Identify which cell holds the provided text, then report its [X, Y] central coordinate. 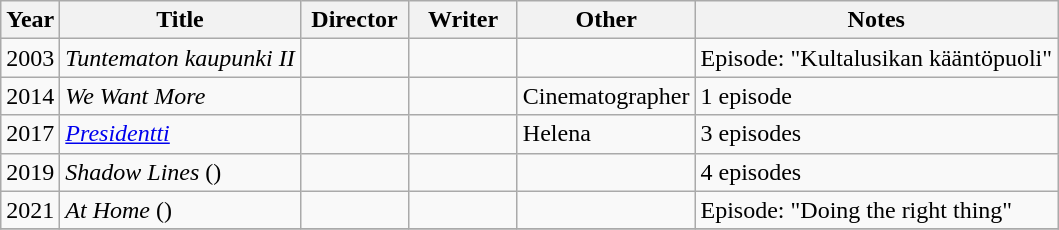
2003 [30, 58]
2014 [30, 96]
Helena [606, 134]
We Want More [180, 96]
Notes [876, 20]
Shadow Lines () [180, 172]
Title [180, 20]
Cinematographer [606, 96]
Writer [464, 20]
At Home () [180, 210]
2021 [30, 210]
1 episode [876, 96]
2017 [30, 134]
Director [354, 20]
Other [606, 20]
Presidentti [180, 134]
Episode: "Doing the right thing" [876, 210]
4 episodes [876, 172]
3 episodes [876, 134]
Year [30, 20]
Episode: "Kultalusikan kääntöpuoli" [876, 58]
Tuntematon kaupunki II [180, 58]
2019 [30, 172]
